Output the (x, y) coordinate of the center of the cell containing the given text.  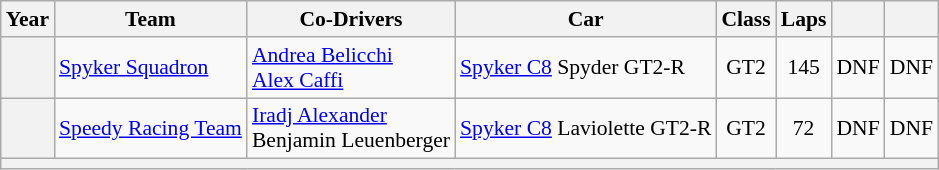
Iradj Alexander Benjamin Leuenberger (351, 128)
Team (150, 19)
Spyker C8 Laviolette GT2-R (586, 128)
145 (804, 68)
Year (28, 19)
Andrea Belicchi Alex Caffi (351, 68)
Co-Drivers (351, 19)
72 (804, 128)
Laps (804, 19)
Spyker C8 Spyder GT2-R (586, 68)
Class (746, 19)
Spyker Squadron (150, 68)
Speedy Racing Team (150, 128)
Car (586, 19)
